Determine the [x, y] coordinate at the center of the cell enclosing the given text.  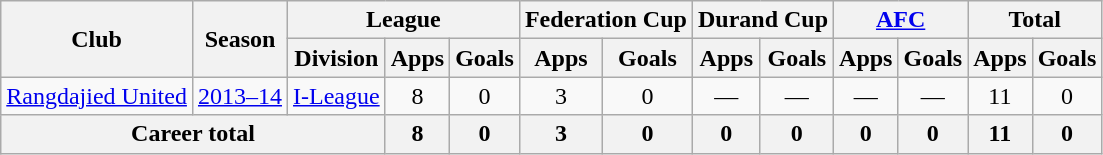
Durand Cup [762, 20]
2013–14 [240, 96]
Season [240, 39]
Division [337, 58]
Rangdajied United [97, 96]
Club [97, 39]
AFC [901, 20]
Career total [193, 134]
I-League [337, 96]
Total [1035, 20]
Federation Cup [606, 20]
League [404, 20]
